Detect which cell encompasses the target text, then output its [X, Y] center coordinate. 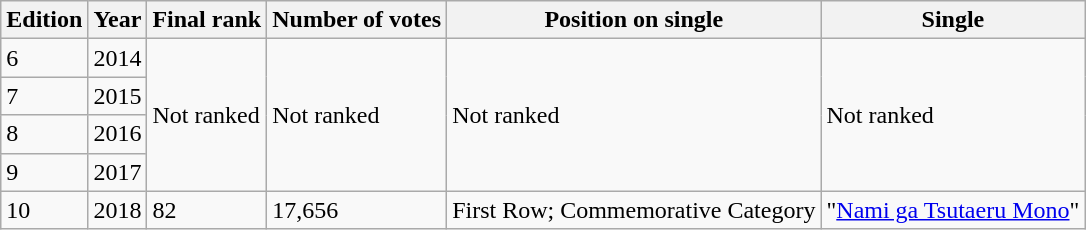
"Nami ga Tsutaeru Mono" [953, 210]
Year [118, 20]
8 [44, 134]
Number of votes [357, 20]
6 [44, 58]
Final rank [207, 20]
2017 [118, 172]
First Row; Commemorative Category [634, 210]
7 [44, 96]
Position on single [634, 20]
2015 [118, 96]
9 [44, 172]
2014 [118, 58]
10 [44, 210]
2018 [118, 210]
2016 [118, 134]
Single [953, 20]
82 [207, 210]
17,656 [357, 210]
Edition [44, 20]
